Return (x, y) of the center of cell containing provided text 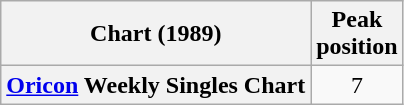
Peakposition (357, 34)
Oricon Weekly Singles Chart (156, 85)
Chart (1989) (156, 34)
7 (357, 85)
